Capture the cell that displays the provided text and extract its [x, y] central coordinate. 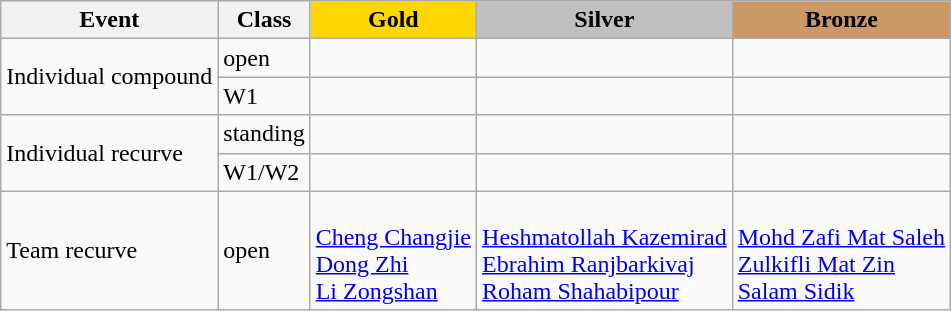
Individual recurve [110, 153]
Heshmatollah Kazemirad Ebrahim Ranjbarkivaj Roham Shahabipour [605, 250]
Mohd Zafi Mat Saleh Zulkifli Mat Zin Salam Sidik [841, 250]
W1 [264, 96]
Team recurve [110, 250]
Gold [393, 20]
Silver [605, 20]
Class [264, 20]
Cheng Changjie Dong Zhi Li Zongshan [393, 250]
W1/W2 [264, 172]
Event [110, 20]
Individual compound [110, 77]
standing [264, 134]
Bronze [841, 20]
